Provide the [X, Y] coordinate of the cell's center where the given text is located.  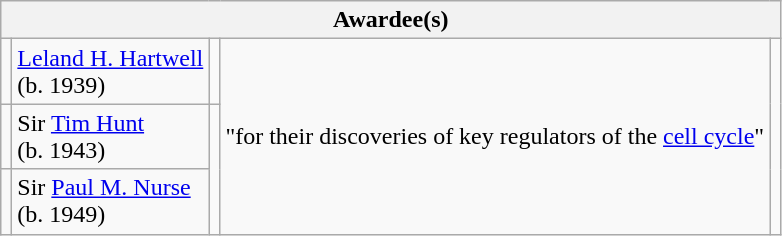
Sir Paul M. Nurse(b. 1949) [110, 202]
Awardee(s) [391, 20]
Sir Tim Hunt(b. 1943) [110, 136]
Leland H. Hartwell(b. 1939) [110, 72]
"for their discoveries of key regulators of the cell cycle" [495, 136]
